For the text-containing cell, return its midpoint in [x, y] coordinate format. 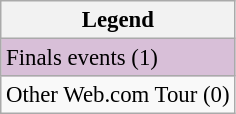
Other Web.com Tour (0) [118, 95]
Legend [118, 20]
Finals events (1) [118, 58]
